Locate the cell with the specified text and output its [x, y] center coordinate. 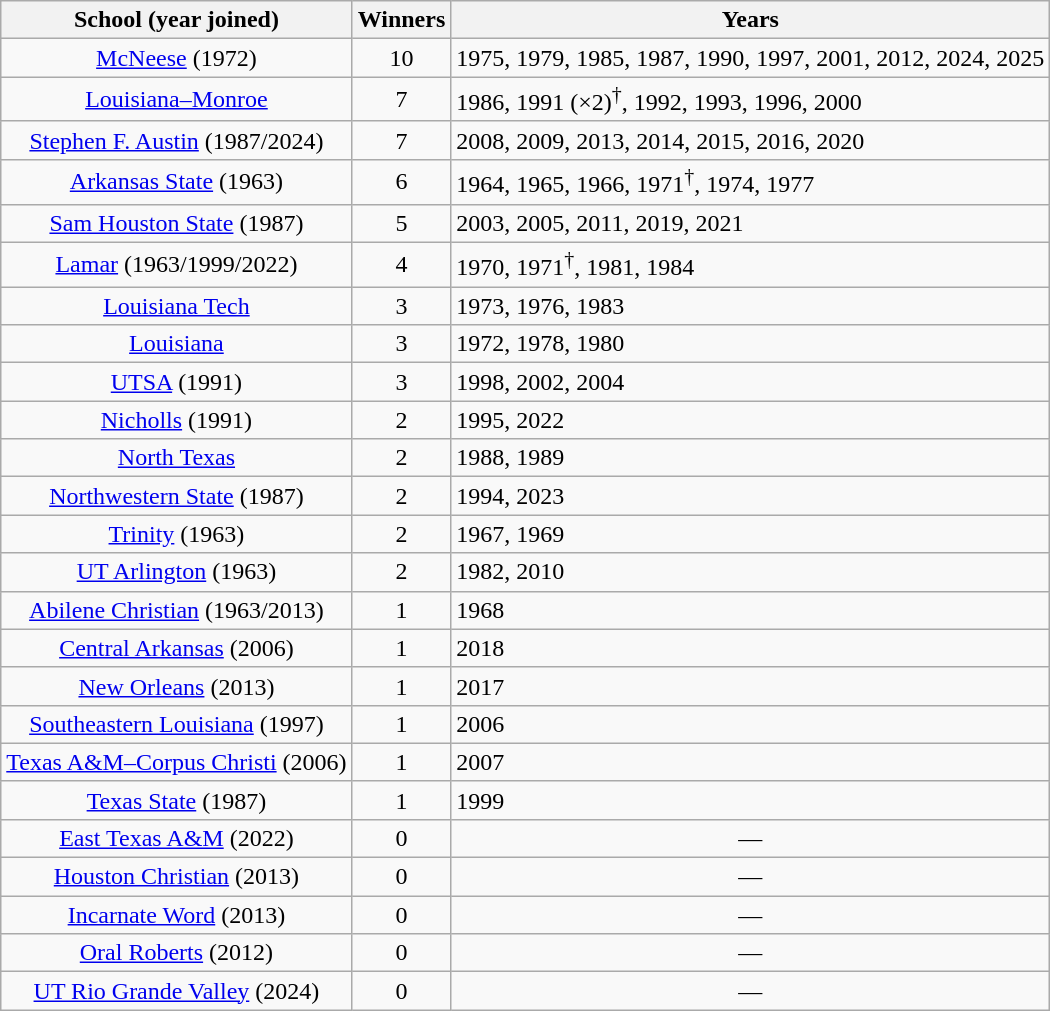
1970, 1971†, 1981, 1984 [750, 264]
UTSA (1991) [176, 382]
2008, 2009, 2013, 2014, 2015, 2016, 2020 [750, 140]
1998, 2002, 2004 [750, 382]
2006 [750, 724]
1995, 2022 [750, 420]
5 [402, 223]
Nicholls (1991) [176, 420]
Louisiana Tech [176, 306]
Northwestern State (1987) [176, 496]
Incarnate Word (2013) [176, 915]
East Texas A&M (2022) [176, 839]
2017 [750, 686]
UT Rio Grande Valley (2024) [176, 991]
2018 [750, 648]
1975, 1979, 1985, 1987, 1990, 1997, 2001, 2012, 2024, 2025 [750, 58]
1988, 1989 [750, 458]
UT Arlington (1963) [176, 572]
1968 [750, 610]
Houston Christian (2013) [176, 877]
2003, 2005, 2011, 2019, 2021 [750, 223]
McNeese (1972) [176, 58]
1994, 2023 [750, 496]
School (year joined) [176, 20]
Years [750, 20]
Central Arkansas (2006) [176, 648]
New Orleans (2013) [176, 686]
Arkansas State (1963) [176, 182]
1972, 1978, 1980 [750, 344]
10 [402, 58]
Louisiana [176, 344]
Louisiana–Monroe [176, 100]
North Texas [176, 458]
1967, 1969 [750, 534]
1982, 2010 [750, 572]
Oral Roberts (2012) [176, 953]
Southeastern Louisiana (1997) [176, 724]
1999 [750, 800]
1964, 1965, 1966, 1971†, 1974, 1977 [750, 182]
Texas A&M–Corpus Christi (2006) [176, 762]
Texas State (1987) [176, 800]
Stephen F. Austin (1987/2024) [176, 140]
Abilene Christian (1963/2013) [176, 610]
2007 [750, 762]
6 [402, 182]
Trinity (1963) [176, 534]
1973, 1976, 1983 [750, 306]
Sam Houston State (1987) [176, 223]
1986, 1991 (×2)†, 1992, 1993, 1996, 2000 [750, 100]
Winners [402, 20]
Lamar (1963/1999/2022) [176, 264]
4 [402, 264]
